Identify which cell holds the provided text, then report its (x, y) central coordinate. 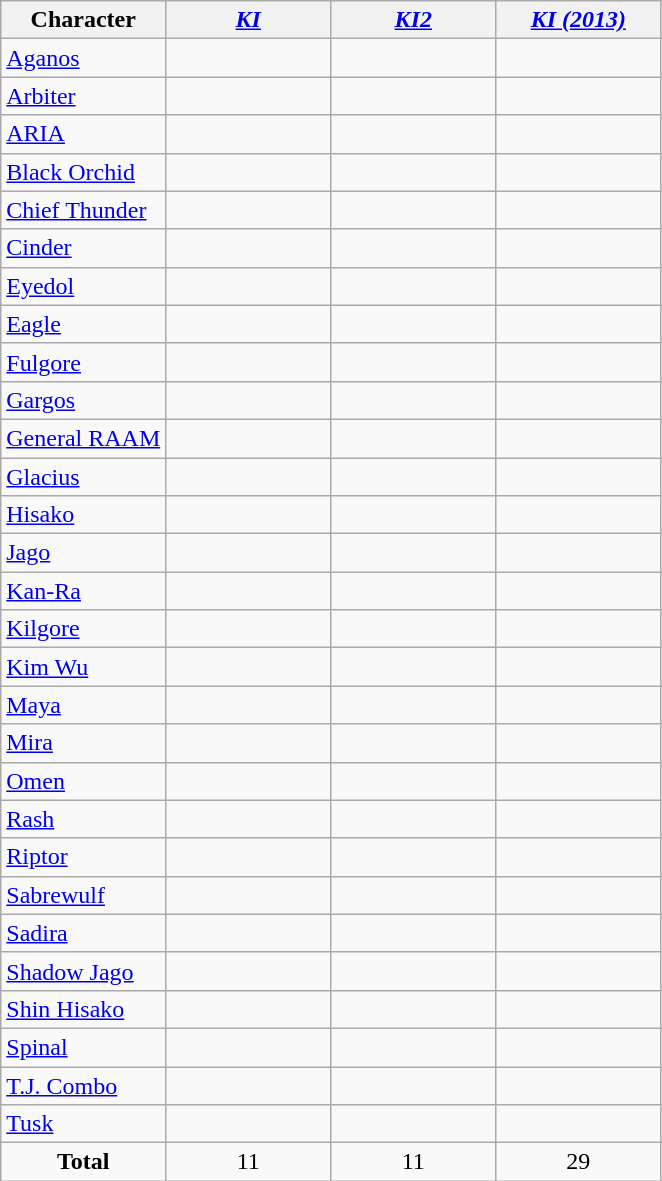
Kan-Ra (84, 591)
Mira (84, 743)
Riptor (84, 857)
ARIA (84, 134)
Maya (84, 705)
29 (578, 1162)
Kim Wu (84, 667)
Eagle (84, 324)
Spinal (84, 1047)
Cinder (84, 248)
Glacius (84, 477)
Chief Thunder (84, 210)
KI (2013) (578, 20)
Fulgore (84, 362)
Hisako (84, 515)
KI (248, 20)
Total (84, 1162)
Shadow Jago (84, 971)
Arbiter (84, 96)
General RAAM (84, 438)
Tusk (84, 1124)
Jago (84, 553)
Aganos (84, 58)
Sabrewulf (84, 895)
KI2 (414, 20)
T.J. Combo (84, 1085)
Rash (84, 819)
Omen (84, 781)
Kilgore (84, 629)
Character (84, 20)
Gargos (84, 400)
Sadira (84, 933)
Black Orchid (84, 172)
Shin Hisako (84, 1009)
Eyedol (84, 286)
